Output the (X, Y) coordinate of the center of the cell containing the given text.  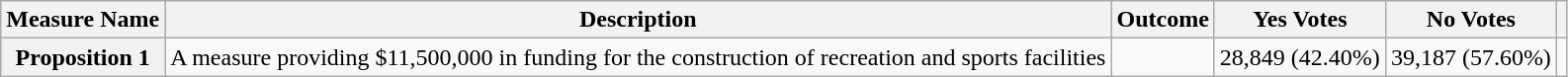
Measure Name (83, 20)
39,187 (57.60%) (1471, 57)
Yes Votes (1299, 20)
Description (639, 20)
Proposition 1 (83, 57)
A measure providing $11,500,000 in funding for the construction of recreation and sports facilities (639, 57)
Outcome (1163, 20)
28,849 (42.40%) (1299, 57)
No Votes (1471, 20)
